Scan for the cell matching the given text and deliver its [X, Y] coordinate at center. 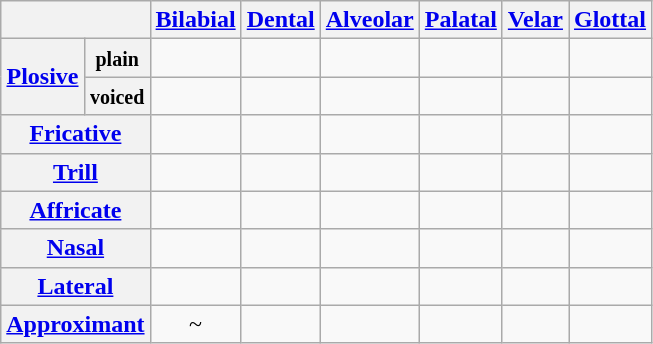
Glottal [610, 20]
Trill [76, 172]
Lateral [76, 286]
voiced [117, 96]
Velar [535, 20]
Nasal [76, 248]
Fricative [76, 134]
~ [196, 324]
Affricate [76, 210]
Plosive [42, 77]
plain [117, 58]
Approximant [76, 324]
Alveolar [370, 20]
Palatal [460, 20]
Dental [280, 20]
Bilabial [196, 20]
